Capture the cell that displays the provided text and extract its (x, y) central coordinate. 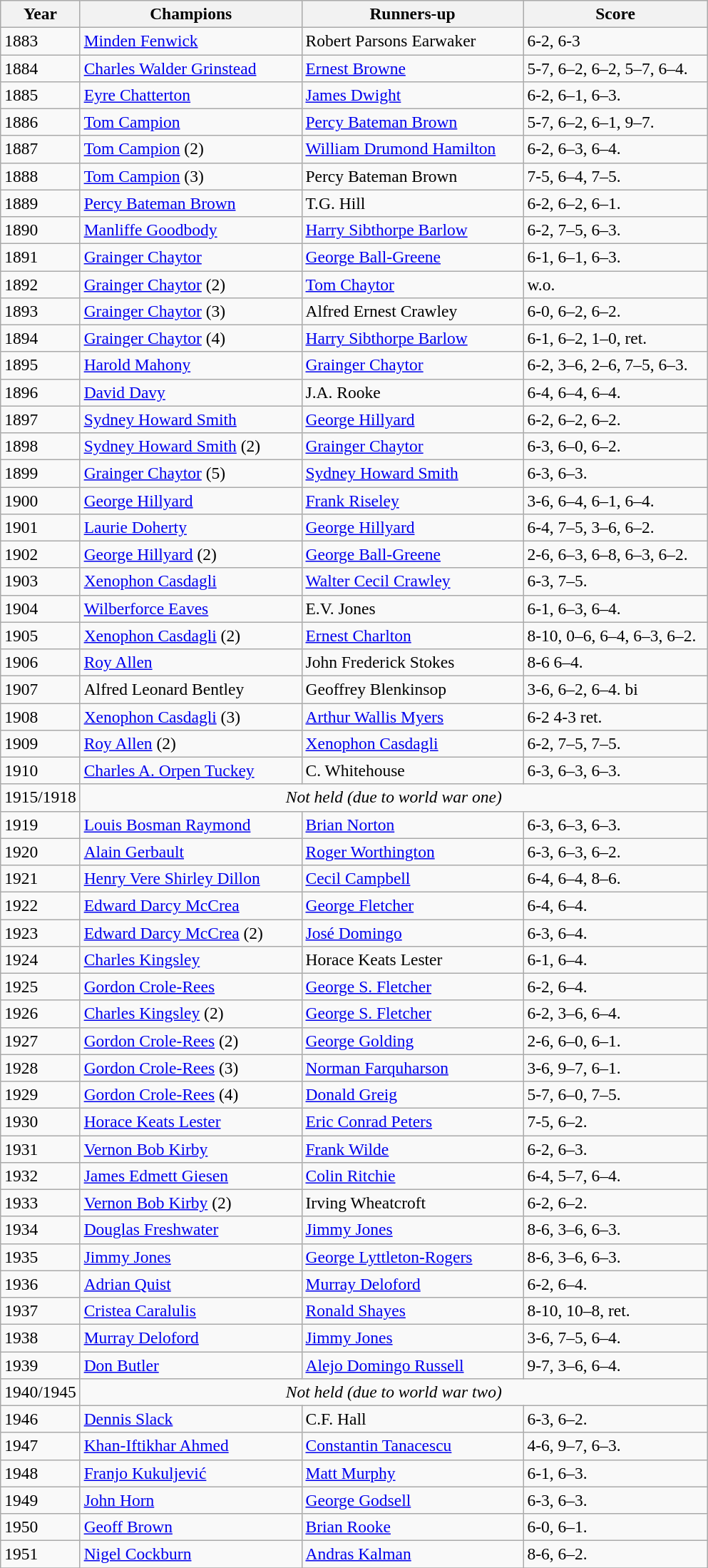
George Hillyard (2) (191, 554)
6-2, 7–5, 6–3. (615, 230)
5-7, 6–2, 6–2, 5–7, 6–4. (615, 68)
Frank Riseley (412, 500)
Cristea Caralulis (191, 1310)
1932 (40, 1176)
Brian Norton (412, 825)
David Davy (191, 392)
1933 (40, 1203)
Vernon Bob Kirby (2) (191, 1203)
1947 (40, 1446)
3-6, 7–5, 6–4. (615, 1338)
5-7, 6–0, 7–5. (615, 1094)
C. Whitehouse (412, 770)
6-4, 6–4. (615, 905)
6-2, 6–3, 6–4. (615, 149)
Xenophon Casdagli (3) (191, 716)
Gordon Crole-Rees (3) (191, 1068)
Cecil Campbell (412, 878)
6-0, 6–2, 6–2. (615, 311)
1909 (40, 743)
Louis Bosman Raymond (191, 825)
Roger Worthington (412, 852)
Norman Farquharson (412, 1068)
1903 (40, 581)
1919 (40, 825)
Sydney Howard Smith (2) (191, 446)
Roy Allen (2) (191, 743)
1930 (40, 1121)
1949 (40, 1500)
Eric Conrad Peters (412, 1121)
1908 (40, 716)
Khan-Iftikhar Ahmed (191, 1446)
Alejo Domingo Russell (412, 1365)
Harold Mahony (191, 365)
1893 (40, 311)
1885 (40, 95)
5-7, 6–2, 6–1, 9–7. (615, 122)
Gordon Crole-Rees (4) (191, 1094)
1922 (40, 905)
Frank Wilde (412, 1149)
George Fletcher (412, 905)
1910 (40, 770)
1924 (40, 959)
John Frederick Stokes (412, 662)
Charles Walder Grinstead (191, 68)
Grainger Chaytor (3) (191, 311)
1938 (40, 1338)
Xenophon Casdagli (2) (191, 636)
Andras Kalman (412, 1554)
Henry Vere Shirley Dillon (191, 878)
6-3, 6–4. (615, 932)
1907 (40, 689)
1898 (40, 446)
Year (40, 14)
1950 (40, 1527)
Charles Kingsley (2) (191, 1014)
José Domingo (412, 932)
William Drumond Hamilton (412, 149)
6-2, 6–1, 6–3. (615, 95)
Ernest Charlton (412, 636)
1948 (40, 1473)
Score (615, 14)
6-1, 6–3, 6–4. (615, 609)
Constantin Tanacescu (412, 1446)
Edward Darcy McCrea (191, 905)
Arthur Wallis Myers (412, 716)
Geoff Brown (191, 1527)
6-2, 6–2. (615, 1203)
Vernon Bob Kirby (191, 1149)
6-2, 3–6, 6–4. (615, 1014)
1900 (40, 500)
1937 (40, 1310)
6-4, 5–7, 6–4. (615, 1176)
George Golding (412, 1041)
Donald Greig (412, 1094)
Eyre Chatterton (191, 95)
1892 (40, 284)
Brian Rooke (412, 1527)
1887 (40, 149)
Tom Campion (2) (191, 149)
1899 (40, 473)
6-2, 6–3. (615, 1149)
Ronald Shayes (412, 1310)
1929 (40, 1094)
Douglas Freshwater (191, 1230)
6-3, 6–3, 6–2. (615, 852)
6-2, 6-3 (615, 41)
1896 (40, 392)
3-6, 9–7, 6–1. (615, 1068)
Grainger Chaytor (5) (191, 473)
1894 (40, 338)
Robert Parsons Earwaker (412, 41)
John Horn (191, 1500)
Tom Campion (3) (191, 176)
Walter Cecil Crawley (412, 581)
Colin Ritchie (412, 1176)
1920 (40, 852)
6-4, 7–5, 3–6, 6–2. (615, 527)
6-2, 3–6, 2–6, 7–5, 6–3. (615, 365)
T.G. Hill (412, 203)
1906 (40, 662)
Dennis Slack (191, 1419)
6-4, 6–4, 6–4. (615, 392)
Roy Allen (191, 662)
Tom Chaytor (412, 284)
Charles A. Orpen Tuckey (191, 770)
w.o. (615, 284)
Laurie Doherty (191, 527)
Champions (191, 14)
Geoffrey Blenkinsop (412, 689)
2-6, 6–3, 6–8, 6–3, 6–2. (615, 554)
Not held (due to world war two) (394, 1392)
James Edmett Giesen (191, 1176)
8-6, 6–2. (615, 1554)
8-10, 10–8, ret. (615, 1310)
1936 (40, 1284)
3-6, 6–2, 6–4. bi (615, 689)
1931 (40, 1149)
1921 (40, 878)
Gordon Crole-Rees (2) (191, 1041)
1890 (40, 230)
Irving Wheatcroft (412, 1203)
6-1, 6–2, 1–0, ret. (615, 338)
George Lyttleton-Rogers (412, 1257)
6-3, 6–0, 6–2. (615, 446)
8-10, 0–6, 6–4, 6–3, 6–2. (615, 636)
6-2 4-3 ret. (615, 716)
1915/1918 (40, 798)
1934 (40, 1230)
Charles Kingsley (191, 959)
1891 (40, 257)
6-1, 6–3. (615, 1473)
7-5, 6–2. (615, 1121)
Don Butler (191, 1365)
J.A. Rooke (412, 392)
1925 (40, 987)
E.V. Jones (412, 609)
Gordon Crole-Rees (191, 987)
6-1, 6–1, 6–3. (615, 257)
6-2, 7–5, 7–5. (615, 743)
Adrian Quist (191, 1284)
4-6, 9–7, 6–3. (615, 1446)
6-2, 6–2, 6–1. (615, 203)
1927 (40, 1041)
6-4, 6–4, 8–6. (615, 878)
8-6 6–4. (615, 662)
Nigel Cockburn (191, 1554)
6-3, 7–5. (615, 581)
6-0, 6–1. (615, 1527)
1926 (40, 1014)
Ernest Browne (412, 68)
1883 (40, 41)
Minden Fenwick (191, 41)
Not held (due to world war one) (394, 798)
1935 (40, 1257)
Franjo Kukuljević (191, 1473)
7-5, 6–4, 7–5. (615, 176)
1951 (40, 1554)
1888 (40, 176)
9-7, 3–6, 6–4. (615, 1365)
1904 (40, 609)
Runners-up (412, 14)
1939 (40, 1365)
1928 (40, 1068)
Alfred Ernest Crawley (412, 311)
1940/1945 (40, 1392)
Edward Darcy McCrea (2) (191, 932)
Alain Gerbault (191, 852)
1889 (40, 203)
Grainger Chaytor (2) (191, 284)
Alfred Leonard Bentley (191, 689)
1886 (40, 122)
Tom Campion (191, 122)
Matt Murphy (412, 1473)
6-1, 6–4. (615, 959)
1946 (40, 1419)
1901 (40, 527)
C.F. Hall (412, 1419)
Wilberforce Eaves (191, 609)
1897 (40, 419)
James Dwight (412, 95)
1884 (40, 68)
2-6, 6–0, 6–1. (615, 1041)
George Godsell (412, 1500)
6-2, 6–2, 6–2. (615, 419)
Manliffe Goodbody (191, 230)
1895 (40, 365)
6-3, 6–2. (615, 1419)
1905 (40, 636)
3-6, 6–4, 6–1, 6–4. (615, 500)
1902 (40, 554)
1923 (40, 932)
Grainger Chaytor (4) (191, 338)
